Determine the (X, Y) coordinate at the center of the cell enclosing the given text.  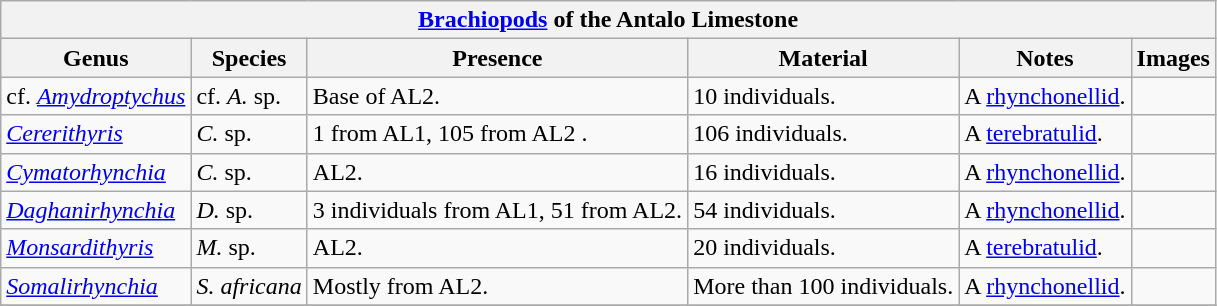
D. sp. (249, 210)
M. sp. (249, 248)
Notes (1045, 58)
Material (824, 58)
Images (1173, 58)
Monsardithyris (96, 248)
cf. Amydroptychus (96, 96)
20 individuals. (824, 248)
Daghanirhynchia (96, 210)
Mostly from AL2. (497, 286)
106 individuals. (824, 134)
More than 100 individuals. (824, 286)
10 individuals. (824, 96)
Base of AL2. (497, 96)
Somalirhynchia (96, 286)
3 individuals from AL1, 51 from AL2. (497, 210)
S. africana (249, 286)
Cererithyris (96, 134)
Presence (497, 58)
Cymatorhynchia (96, 172)
cf. A. sp. (249, 96)
16 individuals. (824, 172)
Brachiopods of the Antalo Limestone (608, 20)
Genus (96, 58)
Species (249, 58)
1 from AL1, 105 from AL2 . (497, 134)
54 individuals. (824, 210)
